Find where the given text appears and provide that cell's center as (x, y) coordinate. 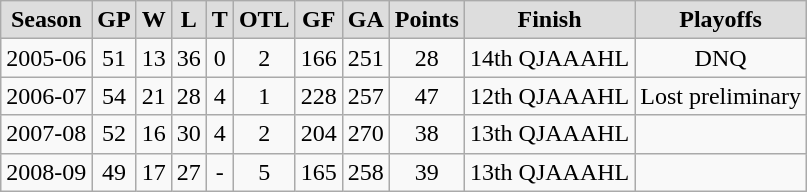
L (188, 20)
12th QJAAAHL (549, 96)
17 (154, 172)
1 (264, 96)
Season (46, 20)
T (220, 20)
0 (220, 58)
GP (114, 20)
- (220, 172)
38 (426, 134)
47 (426, 96)
251 (366, 58)
2008-09 (46, 172)
52 (114, 134)
14th QJAAAHL (549, 58)
GA (366, 20)
30 (188, 134)
DNQ (721, 58)
270 (366, 134)
165 (318, 172)
27 (188, 172)
5 (264, 172)
21 (154, 96)
51 (114, 58)
228 (318, 96)
Lost preliminary (721, 96)
W (154, 20)
39 (426, 172)
36 (188, 58)
258 (366, 172)
GF (318, 20)
Points (426, 20)
2007-08 (46, 134)
2005-06 (46, 58)
54 (114, 96)
13 (154, 58)
Playoffs (721, 20)
2006-07 (46, 96)
166 (318, 58)
257 (366, 96)
204 (318, 134)
Finish (549, 20)
OTL (264, 20)
16 (154, 134)
49 (114, 172)
